Return the [X, Y] coordinate for the center point of the cell that contains the specified text.  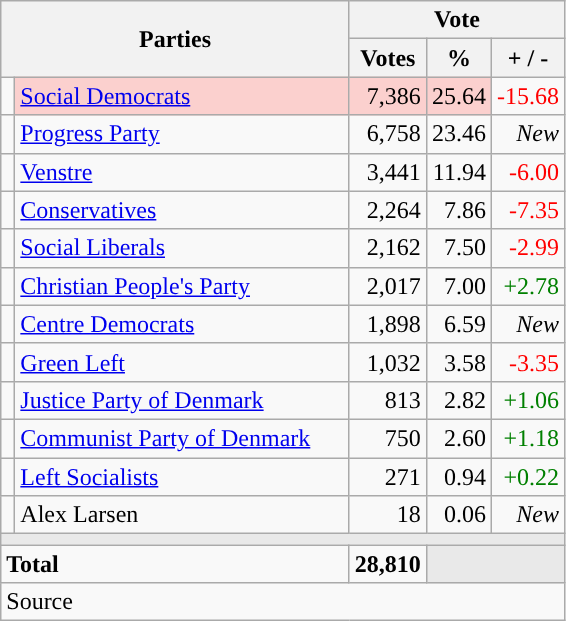
% [458, 58]
-3.35 [528, 362]
Venstre [182, 172]
2,162 [388, 248]
1,032 [388, 362]
-7.35 [528, 210]
Left Socialists [182, 477]
7.86 [458, 210]
Conservatives [182, 210]
+0.22 [528, 477]
+1.06 [528, 400]
-6.00 [528, 172]
2.60 [458, 438]
Green Left [182, 362]
Total [176, 564]
Progress Party [182, 134]
3.58 [458, 362]
-2.99 [528, 248]
Justice Party of Denmark [182, 400]
7.50 [458, 248]
+ / - [528, 58]
-15.68 [528, 96]
28,810 [388, 564]
18 [388, 515]
6,758 [388, 134]
2,017 [388, 286]
6.59 [458, 324]
813 [388, 400]
Centre Democrats [182, 324]
Vote [456, 20]
Social Democrats [182, 96]
11.94 [458, 172]
Social Liberals [182, 248]
+1.18 [528, 438]
1,898 [388, 324]
+2.78 [528, 286]
2.82 [458, 400]
Communist Party of Denmark [182, 438]
271 [388, 477]
2,264 [388, 210]
25.64 [458, 96]
0.94 [458, 477]
Votes [388, 58]
Parties [176, 39]
750 [388, 438]
Christian People's Party [182, 286]
Source [283, 602]
23.46 [458, 134]
7,386 [388, 96]
3,441 [388, 172]
Alex Larsen [182, 515]
0.06 [458, 515]
7.00 [458, 286]
